Extract the [X, Y] coordinate from the center of the cell holding the provided text.  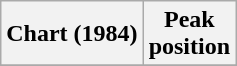
Chart (1984) [72, 34]
Peakposition [189, 34]
